For the text-containing cell, return its midpoint in [x, y] coordinate format. 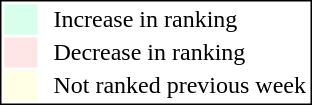
Decrease in ranking [180, 53]
Increase in ranking [180, 19]
Not ranked previous week [180, 85]
